Identify which cell holds the provided text, then report its (X, Y) central coordinate. 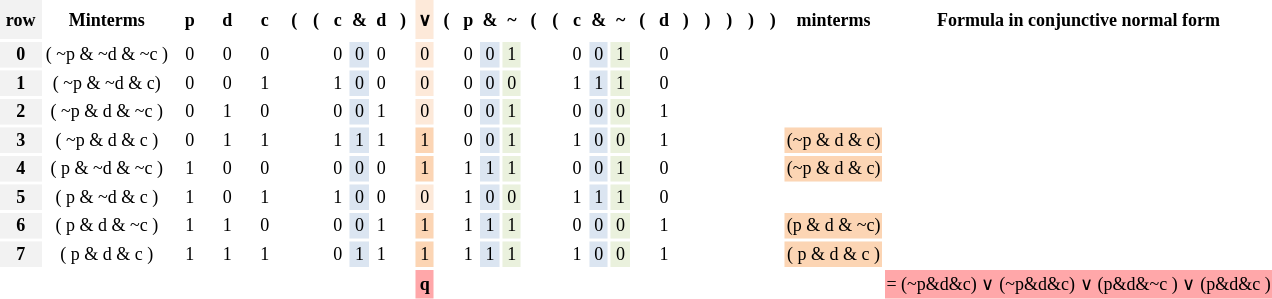
( ~p & d & ~c ) (106, 112)
( ~p & d & c ) (106, 141)
( p & ~d & ~c ) (106, 169)
q (424, 284)
( p & d & ~c ) (106, 226)
row (20, 20)
minterms (834, 20)
= (~p&d&c) ∨ (~p&d&c) ∨ (p&d&~c ) ∨ (p&d&c ) (1078, 284)
5 (20, 197)
7 (20, 255)
3 (20, 141)
( ~p & ~d & ~c ) (106, 55)
∨ (424, 20)
6 (20, 226)
( ~p & ~d & c) (106, 83)
Formula in conjunctive normal form (1078, 20)
2 (20, 112)
(p & d & ~c) (834, 226)
( p & ~d & c ) (106, 197)
4 (20, 169)
Minterms (106, 20)
